Search for the cell housing the specified text and yield its [x, y] center coordinate. 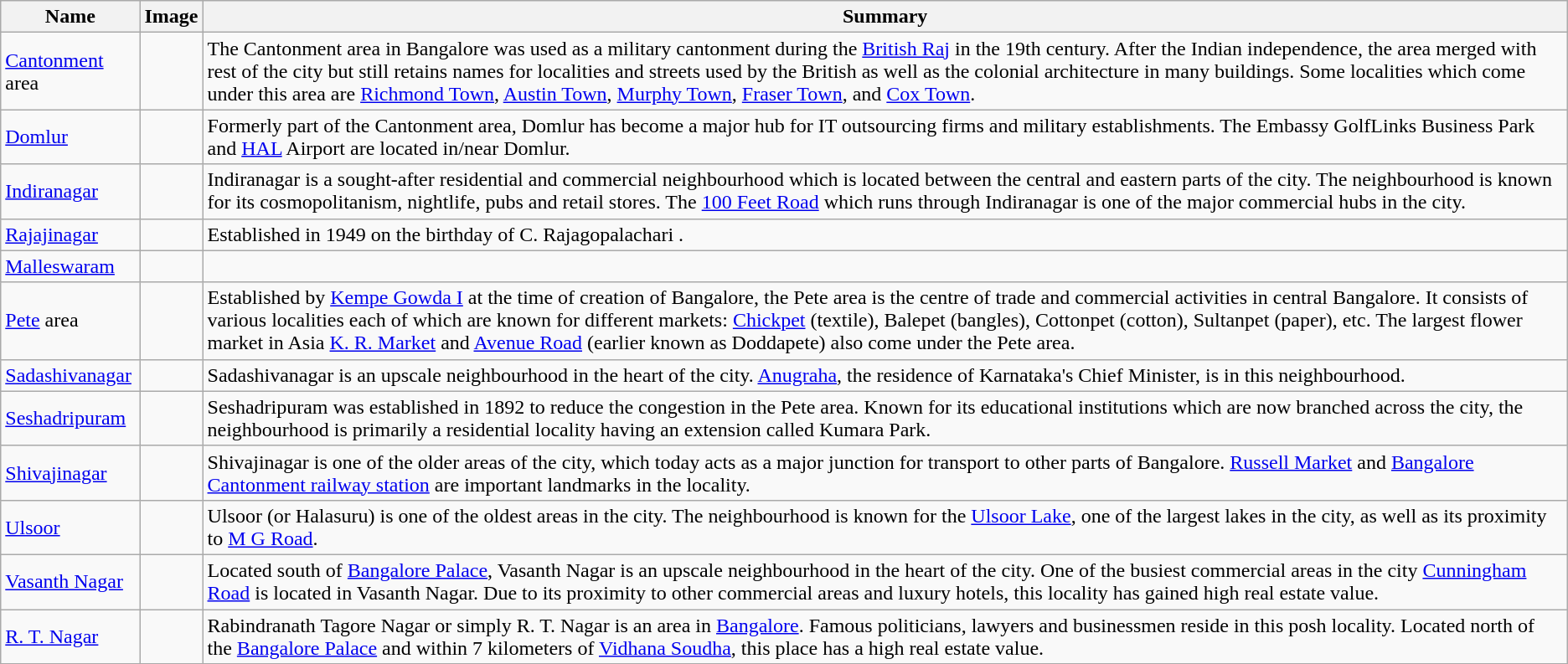
Cantonment area [70, 71]
Image [171, 17]
Pete area [70, 321]
R. T. Nagar [70, 636]
Vasanth Nagar [70, 581]
Sadashivanagar [70, 375]
Summary [885, 17]
Rajajinagar [70, 234]
Seshadripuram [70, 419]
Domlur [70, 137]
Indiranagar [70, 191]
Sadashivanagar is an upscale neighbourhood in the heart of the city. Anugraha, the residence of Karnataka's Chief Minister, is in this neighbourhood. [885, 375]
Shivajinagar [70, 472]
Name [70, 17]
Malleswaram [70, 266]
Ulsoor [70, 528]
Established in 1949 on the birthday of C. Rajagopalachari . [885, 234]
